Identify which cell holds the provided text, then report its [x, y] central coordinate. 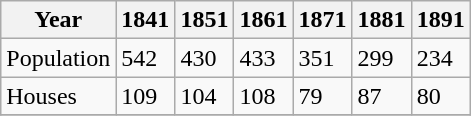
299 [382, 58]
Houses [58, 96]
80 [440, 96]
109 [146, 96]
1851 [204, 20]
1871 [322, 20]
1861 [264, 20]
542 [146, 58]
1891 [440, 20]
79 [322, 96]
1881 [382, 20]
430 [204, 58]
234 [440, 58]
1841 [146, 20]
Year [58, 20]
351 [322, 58]
87 [382, 96]
104 [204, 96]
433 [264, 58]
Population [58, 58]
108 [264, 96]
